Search for the cell housing the specified text and yield its (X, Y) center coordinate. 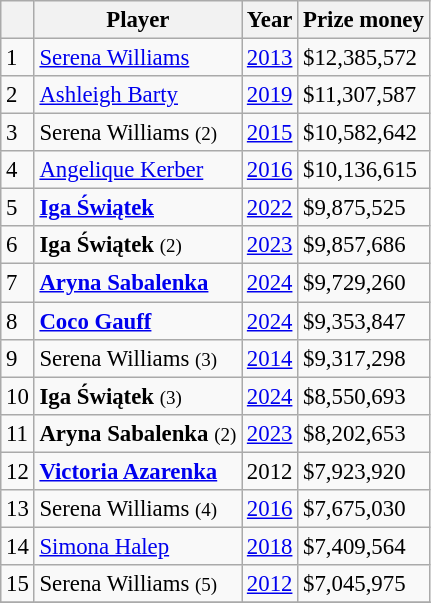
Victoria Azarenka (138, 471)
Serena Williams (2) (138, 133)
$9,317,298 (364, 358)
Serena Williams (3) (138, 358)
2022 (270, 208)
$9,857,686 (364, 245)
15 (18, 584)
3 (18, 133)
Player (138, 20)
2 (18, 95)
Ashleigh Barty (138, 95)
$7,409,564 (364, 546)
7 (18, 283)
1 (18, 58)
2015 (270, 133)
$8,202,653 (364, 433)
10 (18, 396)
2014 (270, 358)
11 (18, 433)
5 (18, 208)
8 (18, 321)
2013 (270, 58)
2018 (270, 546)
$9,353,847 (364, 321)
13 (18, 509)
Simona Halep (138, 546)
$7,045,975 (364, 584)
12 (18, 471)
$10,136,615 (364, 170)
9 (18, 358)
Serena Williams (138, 58)
$7,675,030 (364, 509)
Iga Świątek (3) (138, 396)
4 (18, 170)
Aryna Sabalenka (138, 283)
Year (270, 20)
Prize money (364, 20)
Iga Świątek (2) (138, 245)
$12,385,572 (364, 58)
Aryna Sabalenka (2) (138, 433)
14 (18, 546)
$8,550,693 (364, 396)
2019 (270, 95)
6 (18, 245)
$9,729,260 (364, 283)
Serena Williams (4) (138, 509)
Coco Gauff (138, 321)
Iga Świątek (138, 208)
Serena Williams (5) (138, 584)
$9,875,525 (364, 208)
$7,923,920 (364, 471)
Angelique Kerber (138, 170)
$11,307,587 (364, 95)
$10,582,642 (364, 133)
